Return (x, y) of the center of cell containing provided text 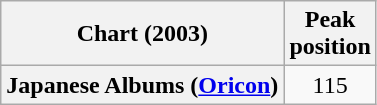
115 (330, 85)
Japanese Albums (Oricon) (142, 85)
Chart (2003) (142, 34)
Peakposition (330, 34)
